Provide the (X, Y) coordinate of the cell's center where the given text is located.  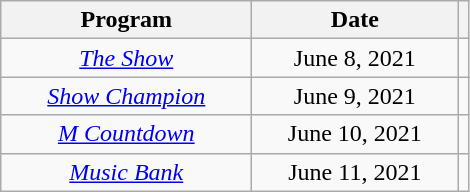
June 8, 2021 (355, 58)
June 11, 2021 (355, 172)
Music Bank (126, 172)
M Countdown (126, 134)
June 9, 2021 (355, 96)
Program (126, 20)
Date (355, 20)
The Show (126, 58)
June 10, 2021 (355, 134)
Show Champion (126, 96)
